From the cell containing the given text, extract its center point as (x, y) coordinate. 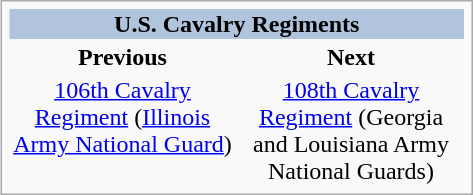
108th Cavalry Regiment (Georgia and Louisiana Army National Guards) (350, 130)
Previous (122, 57)
Next (350, 57)
U.S. Cavalry Regiments (237, 24)
106th Cavalry Regiment (Illinois Army National Guard) (122, 130)
